Return (x, y) of the center of cell containing provided text 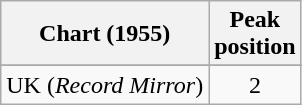
2 (255, 85)
UK (Record Mirror) (105, 85)
Chart (1955) (105, 34)
Peakposition (255, 34)
